Pinpoint the cell where the given text exists, returning its [X, Y] midpoint coordinate. 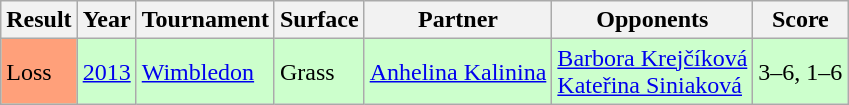
3–6, 1–6 [800, 72]
2013 [106, 72]
Partner [458, 20]
Result [39, 20]
Barbora Krejčíková Kateřina Siniaková [652, 72]
Score [800, 20]
Surface [319, 20]
Loss [39, 72]
Tournament [205, 20]
Year [106, 20]
Opponents [652, 20]
Wimbledon [205, 72]
Grass [319, 72]
Anhelina Kalinina [458, 72]
